For the text-containing cell, return its midpoint in (x, y) coordinate format. 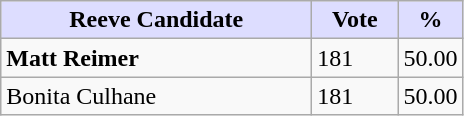
Reeve Candidate (156, 20)
% (430, 20)
Matt Reimer (156, 58)
Bonita Culhane (156, 96)
Vote (355, 20)
